Return the [x, y] coordinate for the center point of the cell that contains the specified text.  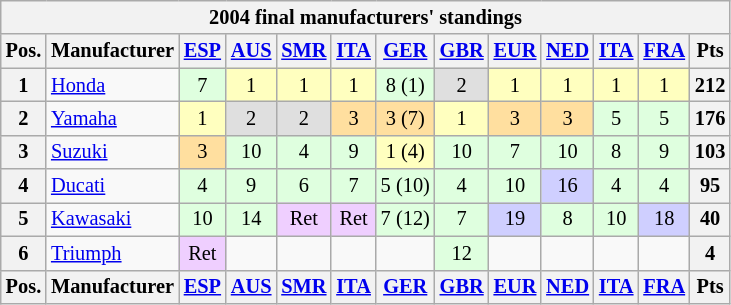
40 [710, 219]
5 (10) [406, 186]
Suzuki [112, 152]
3 (7) [406, 118]
19 [516, 219]
12 [462, 253]
1 (4) [406, 152]
18 [664, 219]
Yamaha [112, 118]
14 [251, 219]
Honda [112, 85]
103 [710, 152]
8 (1) [406, 85]
7 (12) [406, 219]
Kawasaki [112, 219]
2004 final manufacturers' standings [366, 17]
176 [710, 118]
212 [710, 85]
Triumph [112, 253]
Ducati [112, 186]
95 [710, 186]
16 [568, 186]
